Pinpoint the cell where the given text exists, returning its [X, Y] midpoint coordinate. 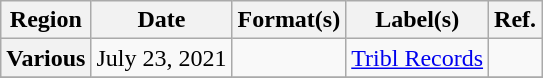
Various [46, 58]
July 23, 2021 [162, 58]
Date [162, 20]
Region [46, 20]
Format(s) [289, 20]
Label(s) [418, 20]
Tribl Records [418, 58]
Ref. [516, 20]
